Extract the (X, Y) coordinate from the center of the cell holding the provided text.  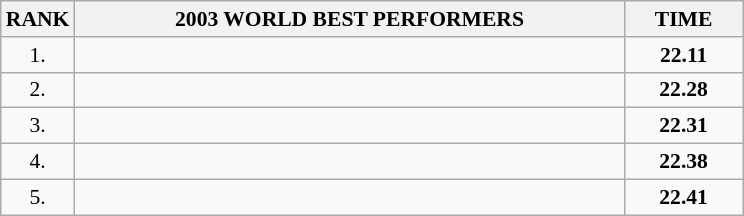
22.31 (684, 126)
4. (38, 162)
22.41 (684, 197)
22.38 (684, 162)
TIME (684, 19)
22.11 (684, 55)
2003 WORLD BEST PERFORMERS (349, 19)
1. (38, 55)
5. (38, 197)
RANK (38, 19)
2. (38, 90)
3. (38, 126)
22.28 (684, 90)
